Detect which cell encompasses the target text, then output its [x, y] center coordinate. 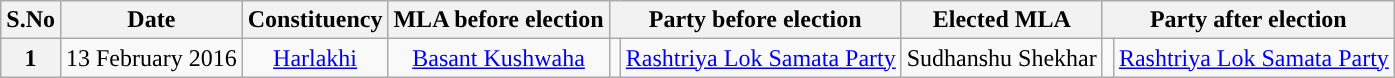
Constituency [315, 20]
Elected MLA [1002, 20]
S.No [31, 20]
MLA before election [498, 20]
Party after election [1248, 20]
Basant Kushwaha [498, 58]
Date [151, 20]
13 February 2016 [151, 58]
1 [31, 58]
Harlakhi [315, 58]
Party before election [755, 20]
Sudhanshu Shekhar [1002, 58]
